For the text-containing cell, return its midpoint in [X, Y] coordinate format. 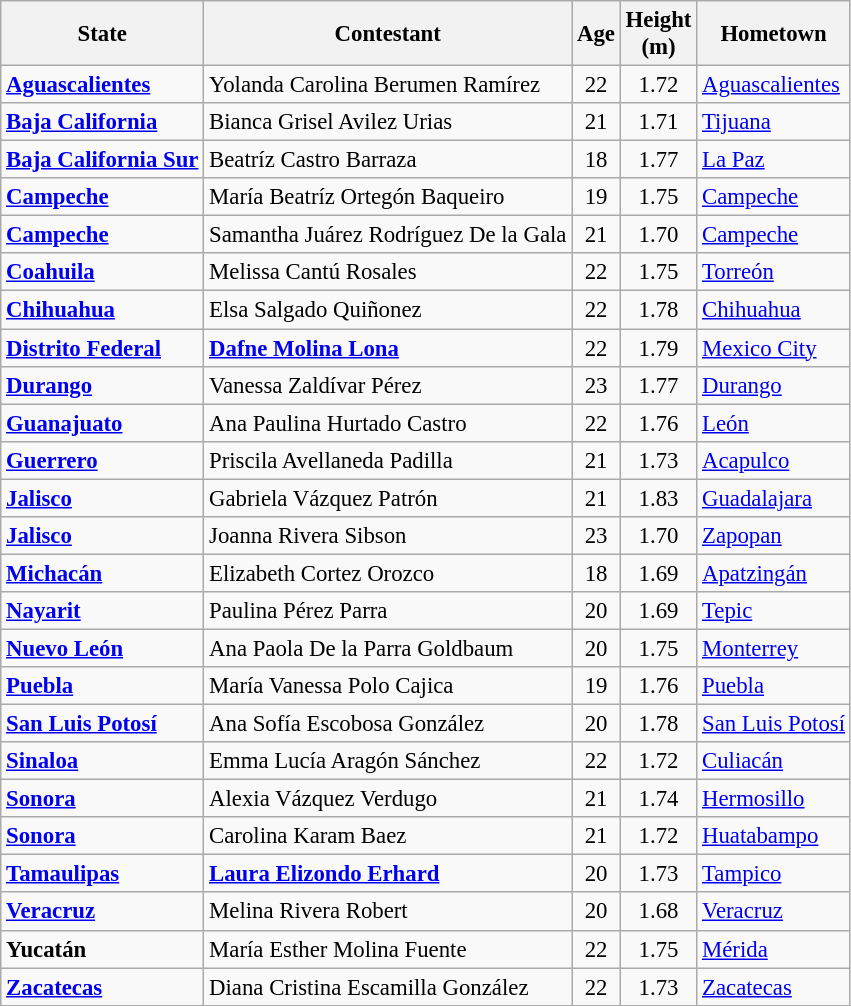
Hermosillo [774, 799]
Zapopan [774, 536]
Baja California [102, 122]
Sinaloa [102, 761]
Joanna Rivera Sibson [388, 536]
Huatabampo [774, 836]
Paulina Pérez Parra [388, 611]
Monterrey [774, 648]
Hometown [774, 34]
1.79 [658, 348]
Carolina Karam Baez [388, 836]
Height (m) [658, 34]
Diana Cristina Escamilla González [388, 987]
María Beatríz Ortegón Baqueiro [388, 197]
Distrito Federal [102, 348]
Torreón [774, 273]
Ana Paulina Hurtado Castro [388, 423]
Coahuila [102, 273]
Age [596, 34]
Gabriela Vázquez Patrón [388, 498]
Nayarit [102, 611]
Melissa Cantú Rosales [388, 273]
Yucatán [102, 949]
Dafne Molina Lona [388, 348]
Baja California Sur [102, 160]
Tampico [774, 874]
María Vanessa Polo Cajica [388, 686]
Culiacán [774, 761]
Mexico City [774, 348]
Guadalajara [774, 498]
Michacán [102, 573]
State [102, 34]
Contestant [388, 34]
Ana Paola De la Parra Goldbaum [388, 648]
Samantha Juárez Rodríguez De la Gala [388, 235]
Alexia Vázquez Verdugo [388, 799]
Emma Lucía Aragón Sánchez [388, 761]
Guerrero [102, 460]
Elsa Salgado Quiñonez [388, 310]
1.71 [658, 122]
Vanessa Zaldívar Pérez [388, 385]
Bianca Grisel Avilez Urias [388, 122]
Laura Elizondo Erhard [388, 874]
Melina Rivera Robert [388, 912]
Acapulco [774, 460]
Yolanda Carolina Berumen Ramírez [388, 85]
Tamaulipas [102, 874]
Tepic [774, 611]
1.83 [658, 498]
Nuevo León [102, 648]
Elizabeth Cortez Orozco [388, 573]
Tijuana [774, 122]
Mérida [774, 949]
1.74 [658, 799]
Guanajuato [102, 423]
Beatríz Castro Barraza [388, 160]
Ana Sofía Escobosa González [388, 724]
María Esther Molina Fuente [388, 949]
La Paz [774, 160]
León [774, 423]
Priscila Avellaneda Padilla [388, 460]
Apatzingán [774, 573]
1.68 [658, 912]
